Output the (X, Y) coordinate of the center of the cell containing the given text.  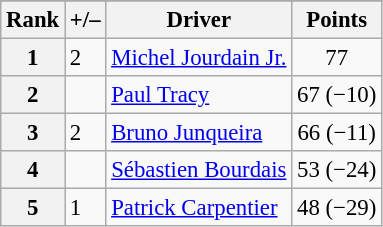
Driver (199, 20)
3 (33, 133)
66 (−11) (337, 133)
Rank (33, 20)
67 (−10) (337, 95)
77 (337, 58)
Paul Tracy (199, 95)
4 (33, 170)
Michel Jourdain Jr. (199, 58)
Sébastien Bourdais (199, 170)
Points (337, 20)
Bruno Junqueira (199, 133)
Patrick Carpentier (199, 208)
5 (33, 208)
+/– (86, 20)
53 (−24) (337, 170)
48 (−29) (337, 208)
